Return (x, y) of the center of cell containing provided text 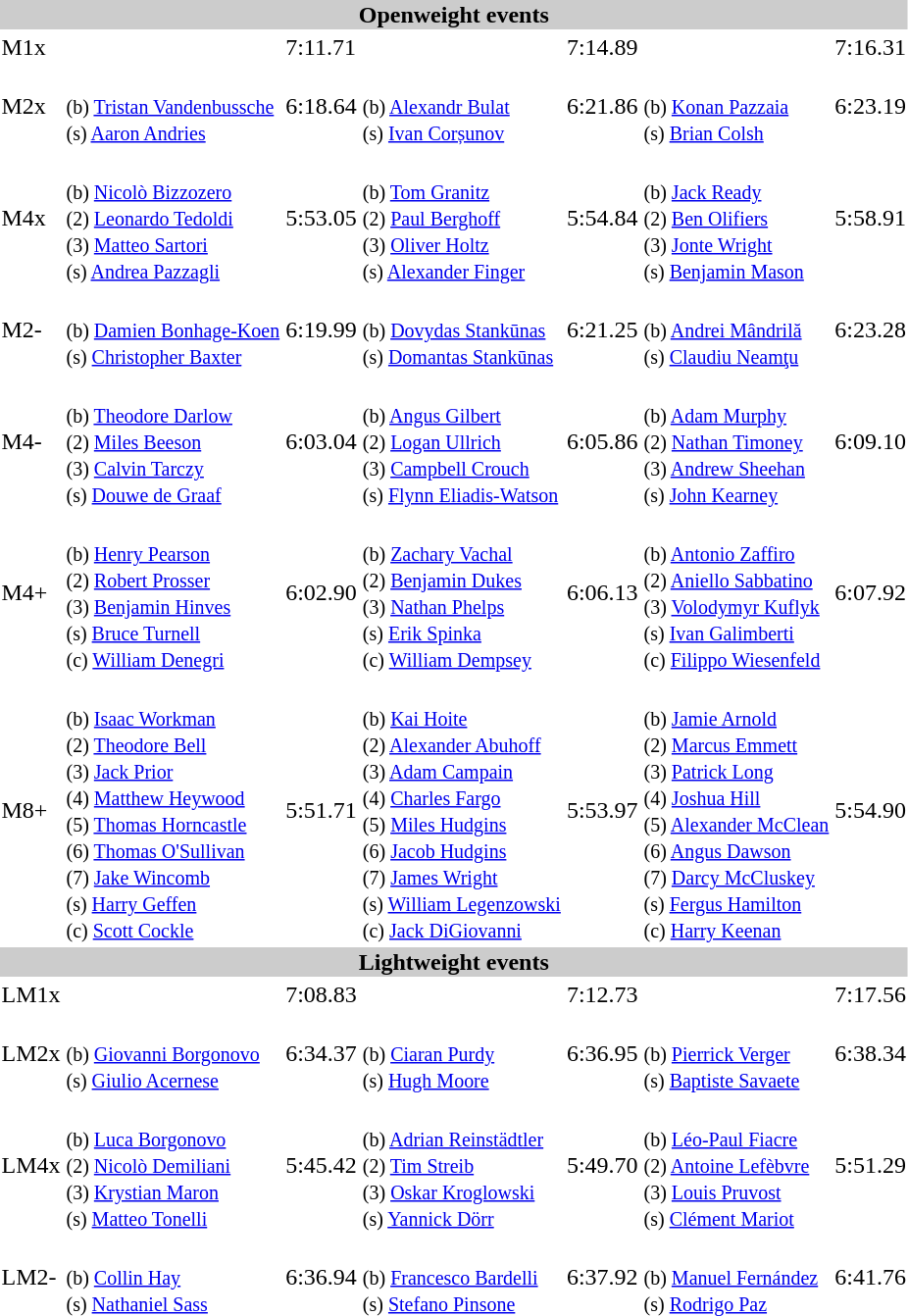
(b) Tristan Vandenbussche(s) Aaron Andries (173, 106)
(b) Luca Borgonovo(2) Nicolò Demiliani(3) Krystian Maron(s) Matteo Tonelli (173, 1165)
7:16.31 (871, 47)
(b) Antonio Zaffiro(2) Aniello Sabbatino(3) Volodymyr Kuflyk(s) Ivan Galimberti(c) Filippo Wiesenfeld (736, 592)
5:45.42 (322, 1165)
M2- (31, 329)
(b) Jack Ready(2) Ben Olifiers(3) Jonte Wright(s) Benjamin Mason (736, 218)
Openweight events (454, 15)
(b) Andrei Mândrilă(s) Claudiu Neamţu (736, 329)
6:09.10 (871, 441)
5:51.29 (871, 1165)
M2x (31, 106)
6:18.64 (322, 106)
6:05.86 (602, 441)
Lightweight events (454, 962)
7:14.89 (602, 47)
5:53.97 (602, 810)
M4x (31, 218)
(b) Adrian Reinstädtler(2) Tim Streib(3) Oskar Kroglowski(s) Yannick Dörr (461, 1165)
(b) Tom Granitz(2) Paul Berghoff(3) Oliver Holtz(s) Alexander Finger (461, 218)
6:06.13 (602, 592)
6:36.95 (602, 1053)
M8+ (31, 810)
(b) Giovanni Borgonovo(s) Giulio Acernese (173, 1053)
(b) Dovydas Stankūnas(s) Domantas Stankūnas (461, 329)
(b) Léo-Paul Fiacre(2) Antoine Lefèbvre(3) Louis Pruvost(s) Clément Mariot (736, 1165)
(b) Nicolò Bizzozero(2) Leonardo Tedoldi(3) Matteo Sartori(s) Andrea Pazzagli (173, 218)
(b) Henry Pearson(2) Robert Prosser(3) Benjamin Hinves(s) Bruce Turnell(c) William Denegri (173, 592)
5:54.90 (871, 810)
M1x (31, 47)
M4- (31, 441)
6:07.92 (871, 592)
7:17.56 (871, 994)
(b) Adam Murphy(2) Nathan Timoney(3) Andrew Sheehan(s) John Kearney (736, 441)
6:03.04 (322, 441)
6:02.90 (322, 592)
(b) Ciaran Purdy(s) Hugh Moore (461, 1053)
LM2x (31, 1053)
7:11.71 (322, 47)
5:58.91 (871, 218)
6:23.19 (871, 106)
5:51.71 (322, 810)
LM4x (31, 1165)
M4+ (31, 592)
(b) Zachary Vachal(2) Benjamin Dukes(3) Nathan Phelps(s) Erik Spinka(c) William Dempsey (461, 592)
(b) Damien Bonhage-Koen(s) Christopher Baxter (173, 329)
(b) Pierrick Verger(s) Baptiste Savaete (736, 1053)
(b) Theodore Darlow(2) Miles Beeson(3) Calvin Tarczy(s) Douwe de Graaf (173, 441)
6:34.37 (322, 1053)
(b) Alexandr Bulat(s) Ivan Corșunov (461, 106)
7:08.83 (322, 994)
6:38.34 (871, 1053)
(b) Angus Gilbert(2) Logan Ullrich(3) Campbell Crouch(s) Flynn Eliadis-Watson (461, 441)
5:54.84 (602, 218)
6:19.99 (322, 329)
5:49.70 (602, 1165)
6:23.28 (871, 329)
6:21.86 (602, 106)
LM1x (31, 994)
7:12.73 (602, 994)
(b) Konan Pazzaia(s) Brian Colsh (736, 106)
6:21.25 (602, 329)
5:53.05 (322, 218)
